Pinpoint the cell where the given text exists, returning its (x, y) midpoint coordinate. 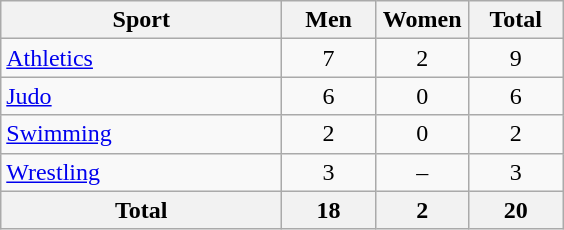
Athletics (142, 58)
Sport (142, 20)
Judo (142, 96)
20 (516, 210)
7 (329, 58)
9 (516, 58)
18 (329, 210)
Men (329, 20)
Wrestling (142, 172)
– (422, 172)
Women (422, 20)
Swimming (142, 134)
